Return [x, y] of the center of cell containing provided text 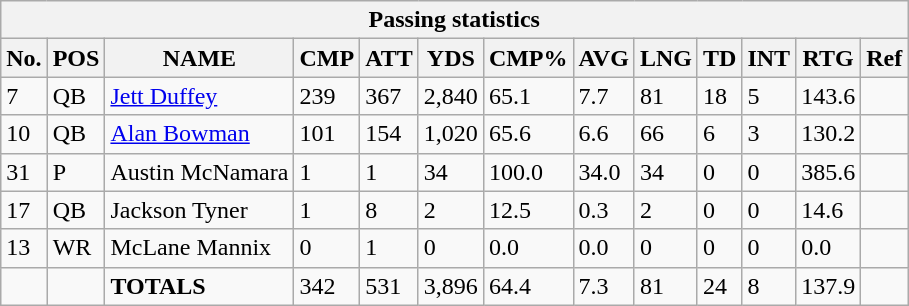
66 [666, 134]
531 [390, 286]
No. [24, 58]
LNG [666, 58]
18 [719, 96]
7.7 [604, 96]
137.9 [828, 286]
P [76, 172]
Passing statistics [454, 20]
17 [24, 210]
143.6 [828, 96]
AVG [604, 58]
TOTALS [200, 286]
2,840 [450, 96]
65.1 [528, 96]
65.6 [528, 134]
ATT [390, 58]
Ref [884, 58]
McLane Mannix [200, 248]
NAME [200, 58]
6.6 [604, 134]
34.0 [604, 172]
Jett Duffey [200, 96]
12.5 [528, 210]
1,020 [450, 134]
130.2 [828, 134]
24 [719, 286]
Alan Bowman [200, 134]
100.0 [528, 172]
5 [769, 96]
3,896 [450, 286]
385.6 [828, 172]
POS [76, 58]
14.6 [828, 210]
YDS [450, 58]
154 [390, 134]
367 [390, 96]
101 [327, 134]
7 [24, 96]
64.4 [528, 286]
WR [76, 248]
TD [719, 58]
3 [769, 134]
10 [24, 134]
6 [719, 134]
INT [769, 58]
342 [327, 286]
0.3 [604, 210]
13 [24, 248]
CMP [327, 58]
CMP% [528, 58]
239 [327, 96]
Jackson Tyner [200, 210]
7.3 [604, 286]
31 [24, 172]
RTG [828, 58]
Austin McNamara [200, 172]
